Search for the cell housing the specified text and yield its (X, Y) center coordinate. 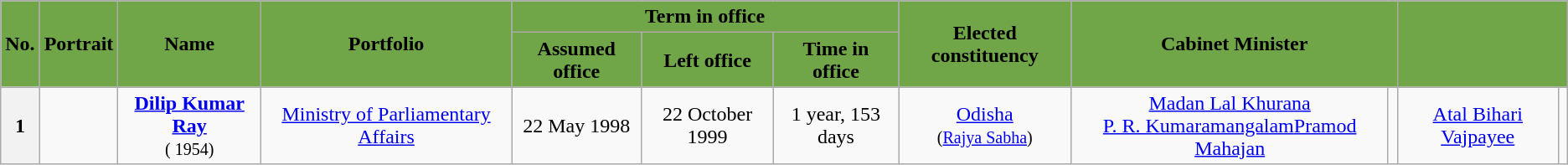
Dilip Kumar Ray( 1954) (189, 126)
Odisha(Rajya Sabha) (985, 126)
Left office (707, 60)
22 May 1998 (576, 126)
Term in office (705, 17)
Portfolio (387, 44)
Cabinet Minister (1235, 44)
Assumed office (576, 60)
No. (20, 44)
1 (20, 126)
Elected constituency (985, 44)
1 year, 153 days (836, 126)
22 October 1999 (707, 126)
Name (189, 44)
Madan Lal KhuranaP. R. KumaramangalamPramod Mahajan (1230, 126)
Atal Bihari Vajpayee (1478, 126)
Portrait (79, 44)
Time in office (836, 60)
Ministry of Parliamentary Affairs (387, 126)
